From the cell containing the given text, extract its center point as (X, Y) coordinate. 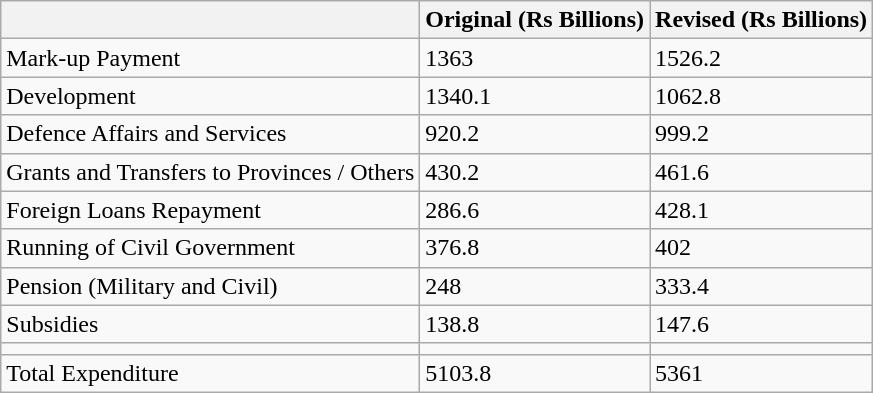
461.6 (762, 172)
Grants and Transfers to Provinces / Others (210, 172)
138.8 (535, 324)
333.4 (762, 286)
920.2 (535, 134)
Development (210, 96)
286.6 (535, 210)
376.8 (535, 248)
Subsidies (210, 324)
5103.8 (535, 373)
402 (762, 248)
248 (535, 286)
1340.1 (535, 96)
430.2 (535, 172)
999.2 (762, 134)
Defence Affairs and Services (210, 134)
1363 (535, 58)
428.1 (762, 210)
Revised (Rs Billions) (762, 20)
Pension (Military and Civil) (210, 286)
1062.8 (762, 96)
Running of Civil Government (210, 248)
Mark-up Payment (210, 58)
1526.2 (762, 58)
Foreign Loans Repayment (210, 210)
147.6 (762, 324)
Original (Rs Billions) (535, 20)
Total Expenditure (210, 373)
5361 (762, 373)
